From the cell containing the given text, extract its center point as [X, Y] coordinate. 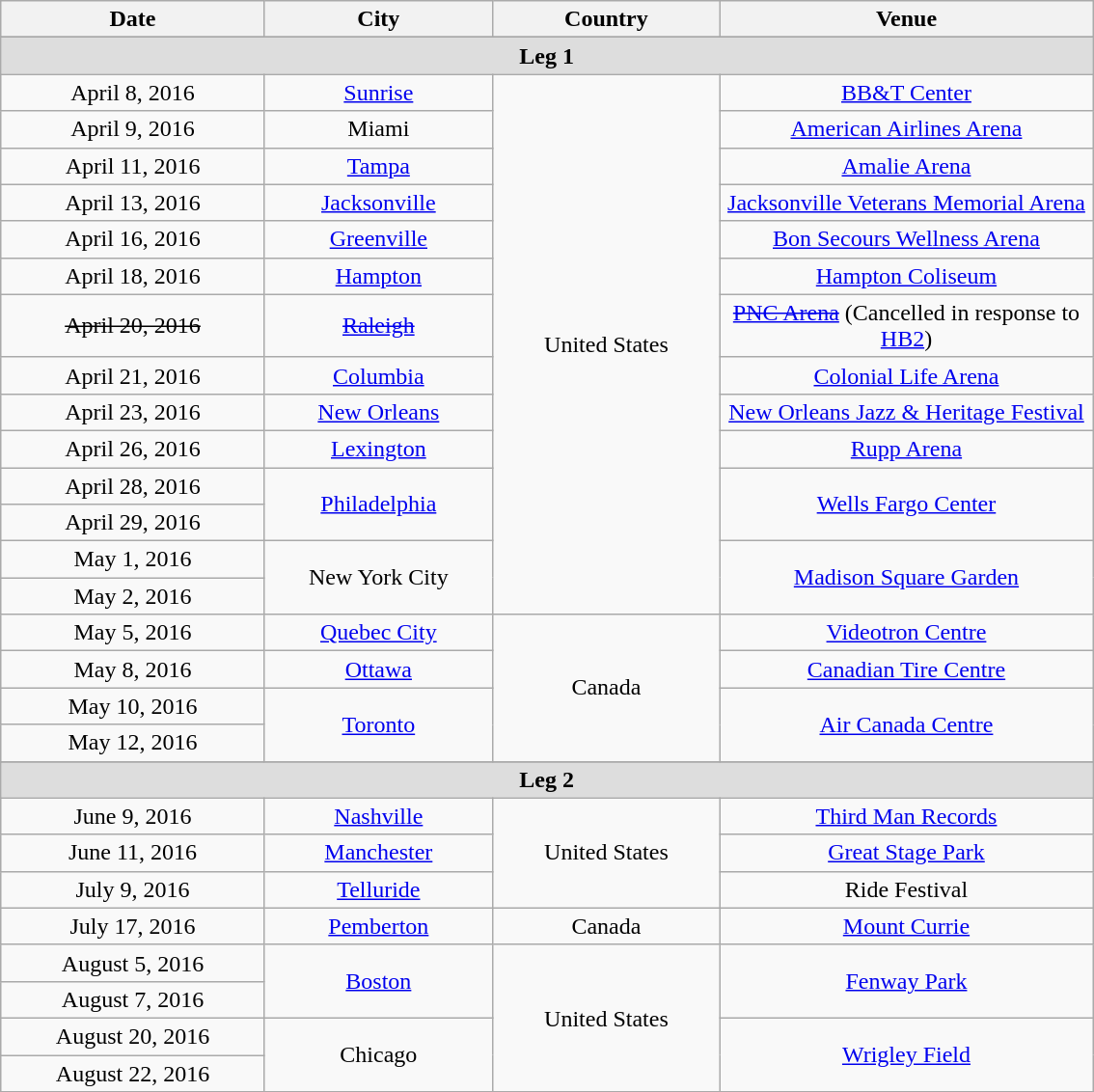
April 8, 2016 [133, 93]
April 29, 2016 [133, 523]
May 2, 2016 [133, 596]
Leg 2 [547, 779]
PNC Arena (Cancelled in response to HB2) [906, 326]
April 18, 2016 [133, 276]
Jacksonville Veterans Memorial Arena [906, 203]
Columbia [378, 375]
Bon Secours Wellness Arena [906, 239]
Third Man Records [906, 816]
Wrigley Field [906, 1054]
Philadelphia [378, 504]
Leg 1 [547, 56]
May 5, 2016 [133, 633]
Telluride [378, 889]
Amalie Arena [906, 166]
Colonial Life Arena [906, 375]
June 9, 2016 [133, 816]
Canadian Tire Centre [906, 669]
Videotron Centre [906, 633]
April 28, 2016 [133, 485]
April 9, 2016 [133, 129]
August 7, 2016 [133, 999]
Greenville [378, 239]
Raleigh [378, 326]
Madison Square Garden [906, 578]
New Orleans Jazz & Heritage Festival [906, 412]
Boston [378, 981]
Pemberton [378, 926]
August 22, 2016 [133, 1074]
Ride Festival [906, 889]
City [378, 19]
Quebec City [378, 633]
April 23, 2016 [133, 412]
August 20, 2016 [133, 1036]
Rupp Arena [906, 449]
American Airlines Arena [906, 129]
May 10, 2016 [133, 706]
Date [133, 19]
Mount Currie [906, 926]
Ottawa [378, 669]
Manchester [378, 853]
April 26, 2016 [133, 449]
Wells Fargo Center [906, 504]
Nashville [378, 816]
May 8, 2016 [133, 669]
August 5, 2016 [133, 963]
Chicago [378, 1054]
Jacksonville [378, 203]
July 9, 2016 [133, 889]
April 11, 2016 [133, 166]
Tampa [378, 166]
April 21, 2016 [133, 375]
Sunrise [378, 93]
May 12, 2016 [133, 743]
Air Canada Centre [906, 724]
Toronto [378, 724]
Lexington [378, 449]
New York City [378, 578]
Venue [906, 19]
Hampton [378, 276]
Miami [378, 129]
Fenway Park [906, 981]
April 16, 2016 [133, 239]
May 1, 2016 [133, 560]
Hampton Coliseum [906, 276]
April 20, 2016 [133, 326]
Country [606, 19]
July 17, 2016 [133, 926]
June 11, 2016 [133, 853]
New Orleans [378, 412]
BB&T Center [906, 93]
April 13, 2016 [133, 203]
Great Stage Park [906, 853]
